Identify which cell holds the provided text, then report its (x, y) central coordinate. 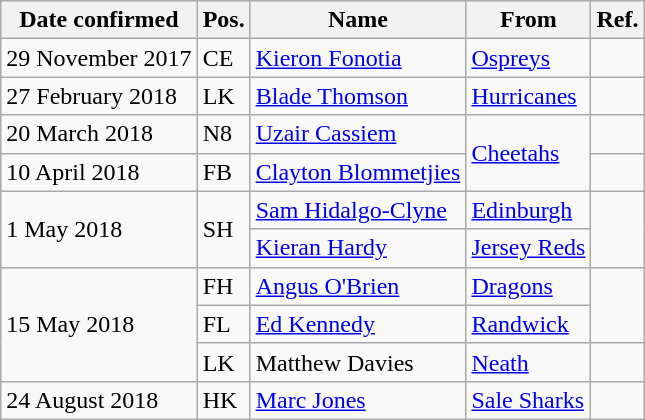
Sam Hidalgo-Clyne (358, 210)
27 February 2018 (99, 96)
20 March 2018 (99, 134)
Matthew Davies (358, 362)
Date confirmed (99, 20)
N8 (224, 134)
Hurricanes (528, 96)
CE (224, 58)
Ospreys (528, 58)
Ed Kennedy (358, 324)
Angus O'Brien (358, 286)
29 November 2017 (99, 58)
24 August 2018 (99, 400)
HK (224, 400)
FB (224, 172)
Randwick (528, 324)
Blade Thomson (358, 96)
FL (224, 324)
Jersey Reds (528, 248)
Ref. (618, 20)
From (528, 20)
FH (224, 286)
Edinburgh (528, 210)
Kieran Hardy (358, 248)
Sale Sharks (528, 400)
10 April 2018 (99, 172)
SH (224, 229)
Marc Jones (358, 400)
Cheetahs (528, 153)
1 May 2018 (99, 229)
Clayton Blommetjies (358, 172)
Neath (528, 362)
Uzair Cassiem (358, 134)
Pos. (224, 20)
Kieron Fonotia (358, 58)
Dragons (528, 286)
Name (358, 20)
15 May 2018 (99, 324)
